Provide the [X, Y] coordinate of the cell's center where the given text is located.  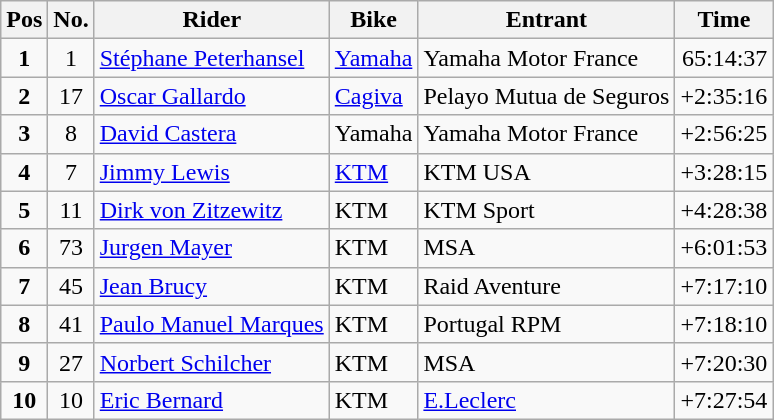
+6:01:53 [724, 248]
17 [71, 96]
73 [71, 248]
Pelayo Mutua de Seguros [546, 96]
Raid Aventure [546, 286]
Norbert Schilcher [212, 362]
+7:18:10 [724, 324]
Bike [374, 20]
Time [724, 20]
KTM USA [546, 172]
No. [71, 20]
3 [24, 134]
+7:20:30 [724, 362]
9 [24, 362]
Paulo Manuel Marques [212, 324]
Portugal RPM [546, 324]
Eric Bernard [212, 400]
5 [24, 210]
27 [71, 362]
+2:35:16 [724, 96]
Dirk von Zitzewitz [212, 210]
2 [24, 96]
11 [71, 210]
Jean Brucy [212, 286]
45 [71, 286]
+4:28:38 [724, 210]
+3:28:15 [724, 172]
David Castera [212, 134]
Oscar Gallardo [212, 96]
KTM Sport [546, 210]
Stéphane Peterhansel [212, 58]
6 [24, 248]
+2:56:25 [724, 134]
Entrant [546, 20]
Rider [212, 20]
Pos [24, 20]
Jimmy Lewis [212, 172]
Cagiva [374, 96]
Jurgen Mayer [212, 248]
+7:27:54 [724, 400]
65:14:37 [724, 58]
+7:17:10 [724, 286]
E.Leclerc [546, 400]
4 [24, 172]
41 [71, 324]
